Return the (x, y) coordinate for the center point of the cell that contains the specified text.  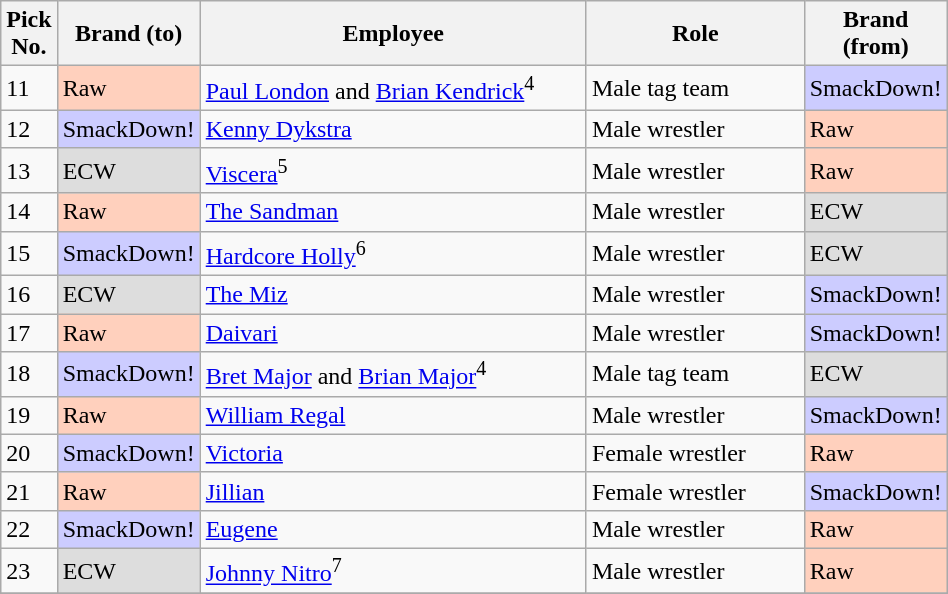
16 (29, 295)
The Miz (393, 295)
Brand (to) (128, 34)
Paul London and Brian Kendrick4 (393, 88)
21 (29, 491)
12 (29, 129)
The Sandman (393, 212)
Hardcore Holly6 (393, 254)
Pick No. (29, 34)
Bret Major and Brian Major4 (393, 374)
14 (29, 212)
Daivari (393, 333)
William Regal (393, 415)
11 (29, 88)
15 (29, 254)
Kenny Dykstra (393, 129)
17 (29, 333)
Eugene (393, 529)
22 (29, 529)
Jillian (393, 491)
23 (29, 572)
19 (29, 415)
13 (29, 170)
Brand (from) (876, 34)
Victoria (393, 453)
18 (29, 374)
Role (695, 34)
20 (29, 453)
Viscera5 (393, 170)
Employee (393, 34)
Johnny Nitro7 (393, 572)
